Search for the cell housing the specified text and yield its (X, Y) center coordinate. 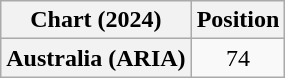
74 (238, 58)
Chart (2024) (96, 20)
Position (238, 20)
Australia (ARIA) (96, 58)
